For the text-containing cell, return its midpoint in [X, Y] coordinate format. 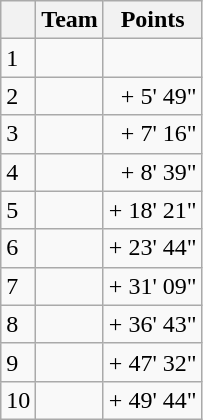
4 [18, 172]
+ 49' 44" [152, 400]
8 [18, 324]
9 [18, 362]
2 [18, 96]
Points [152, 20]
6 [18, 248]
7 [18, 286]
1 [18, 58]
+ 23' 44" [152, 248]
10 [18, 400]
5 [18, 210]
+ 36' 43" [152, 324]
3 [18, 134]
+ 5' 49" [152, 96]
+ 47' 32" [152, 362]
Team [70, 20]
+ 8' 39" [152, 172]
+ 7' 16" [152, 134]
+ 31' 09" [152, 286]
+ 18' 21" [152, 210]
